Provide the (X, Y) coordinate of the cell's center where the given text is located.  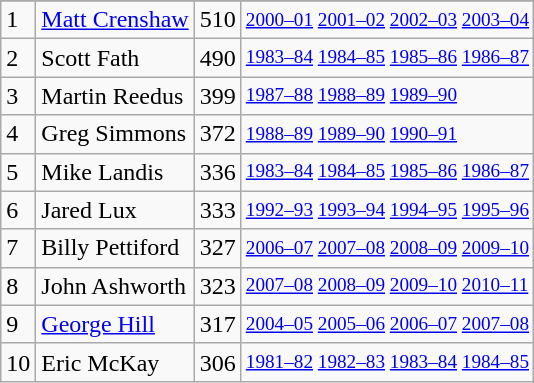
1992–93 1993–94 1994–95 1995–96 (387, 210)
Matt Crenshaw (115, 20)
5 (18, 172)
1987–88 1988–89 1989–90 (387, 96)
Jared Lux (115, 210)
9 (18, 324)
2000–01 2001–02 2002–03 2003–04 (387, 20)
Greg Simmons (115, 134)
1 (18, 20)
2007–08 2008–09 2009–10 2010–11 (387, 286)
Scott Fath (115, 58)
2004–05 2005–06 2006–07 2007–08 (387, 324)
1988–89 1989–90 1990–91 (387, 134)
4 (18, 134)
372 (218, 134)
323 (218, 286)
1981–82 1982–83 1983–84 1984–85 (387, 362)
327 (218, 248)
336 (218, 172)
306 (218, 362)
Mike Landis (115, 172)
2 (18, 58)
10 (18, 362)
8 (18, 286)
George Hill (115, 324)
6 (18, 210)
7 (18, 248)
2006–07 2007–08 2008–09 2009–10 (387, 248)
317 (218, 324)
Martin Reedus (115, 96)
399 (218, 96)
510 (218, 20)
Billy Pettiford (115, 248)
490 (218, 58)
333 (218, 210)
Eric McKay (115, 362)
3 (18, 96)
John Ashworth (115, 286)
